Find where the given text appears and provide that cell's center as (X, Y) coordinate. 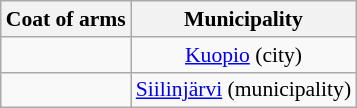
Kuopio (city) (244, 55)
Coat of arms (66, 19)
Siilinjärvi (municipality) (244, 90)
Municipality (244, 19)
